Output the [X, Y] coordinate of the center of the cell containing the given text.  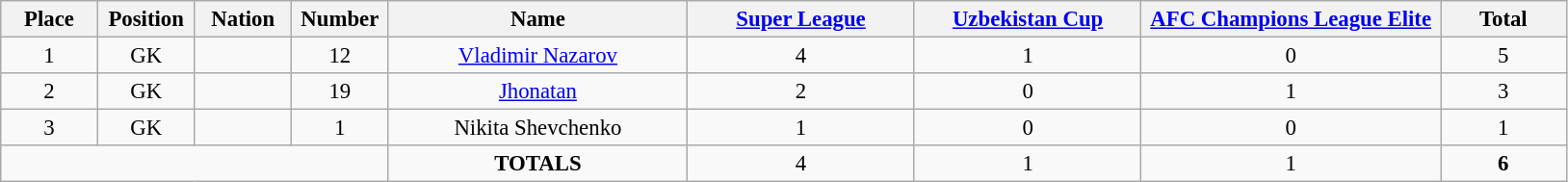
TOTALS [537, 164]
Position [146, 19]
Super League [801, 19]
Vladimir Nazarov [537, 56]
Nikita Shevchenko [537, 128]
Nation [243, 19]
Jhonatan [537, 91]
Place [50, 19]
AFC Champions League Elite [1291, 19]
Name [537, 19]
6 [1504, 164]
Total [1504, 19]
12 [341, 56]
Number [341, 19]
Uzbekistan Cup [1028, 19]
5 [1504, 56]
19 [341, 91]
